Return the [x, y] coordinate for the center point of the cell that contains the specified text.  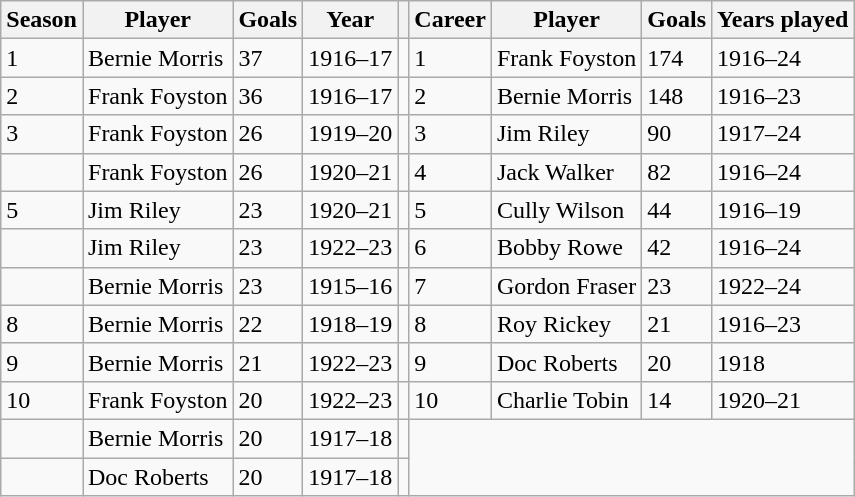
90 [677, 134]
Season [42, 20]
4 [450, 172]
174 [677, 58]
Career [450, 20]
1915–16 [350, 286]
44 [677, 210]
37 [268, 58]
1917–24 [783, 134]
22 [268, 324]
42 [677, 248]
Jack Walker [566, 172]
Gordon Fraser [566, 286]
Cully Wilson [566, 210]
Years played [783, 20]
1916–19 [783, 210]
1918–19 [350, 324]
36 [268, 96]
1918 [783, 362]
Bobby Rowe [566, 248]
Charlie Tobin [566, 400]
14 [677, 400]
1919–20 [350, 134]
6 [450, 248]
Year [350, 20]
1922–24 [783, 286]
Roy Rickey [566, 324]
7 [450, 286]
148 [677, 96]
82 [677, 172]
